Detect which cell encompasses the target text, then output its (x, y) center coordinate. 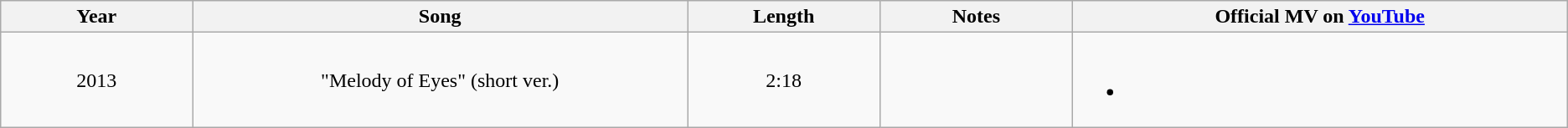
Length (784, 17)
Year (97, 17)
2013 (97, 80)
Song (441, 17)
2:18 (784, 80)
Notes (977, 17)
"Melody of Eyes" (short ver.) (441, 80)
Official MV on YouTube (1320, 17)
